Output the [X, Y] coordinate of the center of the cell containing the given text.  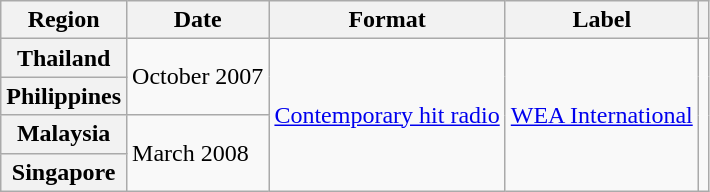
Philippines [64, 96]
Date [198, 20]
Thailand [64, 58]
Contemporary hit radio [387, 115]
WEA International [602, 115]
Region [64, 20]
Singapore [64, 172]
March 2008 [198, 153]
Format [387, 20]
Malaysia [64, 134]
Label [602, 20]
October 2007 [198, 77]
